Output the [x, y] coordinate of the center of the cell containing the given text.  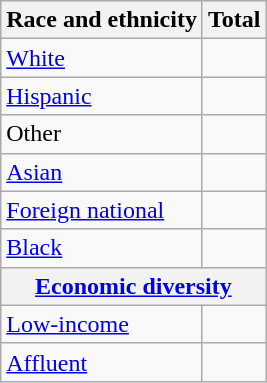
Foreign national [102, 210]
Asian [102, 172]
Low-income [102, 324]
White [102, 58]
Black [102, 248]
Other [102, 134]
Race and ethnicity [102, 20]
Total [234, 20]
Hispanic [102, 96]
Economic diversity [134, 286]
Affluent [102, 362]
